Capture the cell that displays the provided text and extract its [x, y] central coordinate. 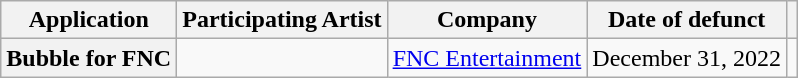
Bubble for FNC [89, 58]
December 31, 2022 [687, 58]
Date of defunct [687, 20]
Participating Artist [282, 20]
FNC Entertainment [487, 58]
Company [487, 20]
Application [89, 20]
